Locate the cell with the specified text and output its (x, y) center coordinate. 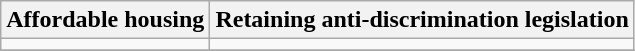
Affordable housing (106, 20)
Retaining anti-discrimination legislation (422, 20)
